Return the (x, y) coordinate for the center point of the cell that contains the specified text.  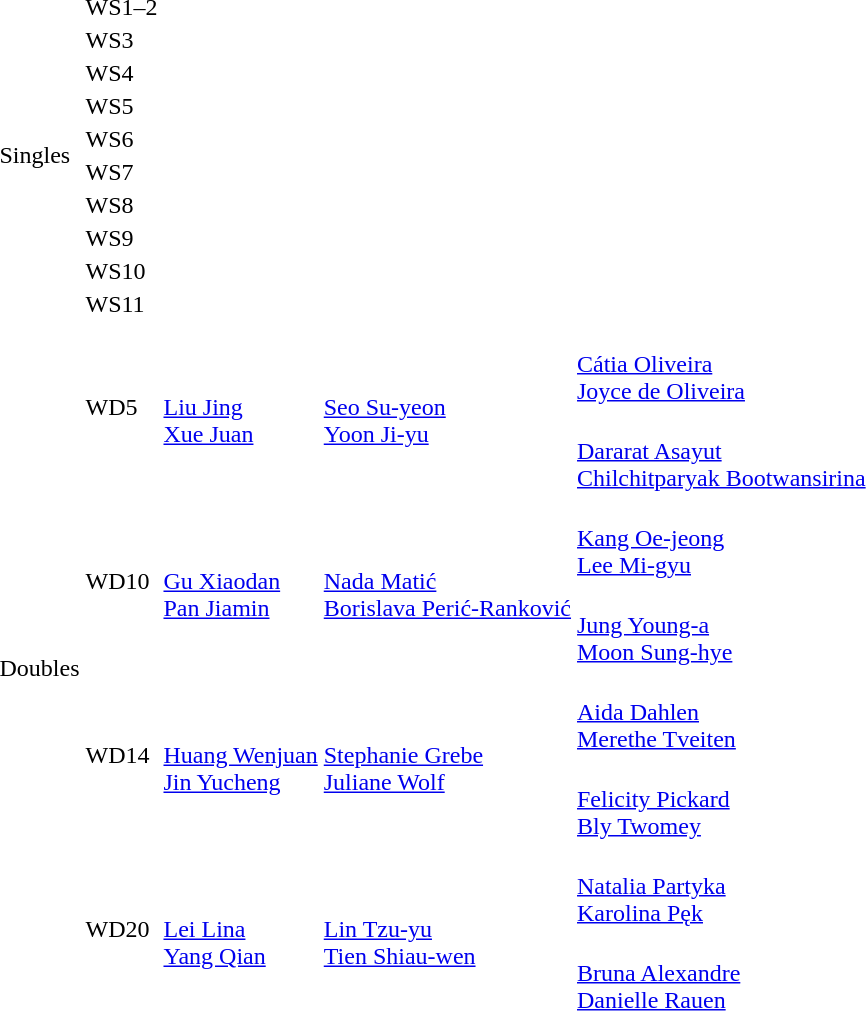
Seo Su-yeonYoon Ji-yu (447, 408)
WS8 (122, 205)
WD10 (122, 582)
WS3 (122, 40)
WS11 (122, 304)
Gu XiaodanPan Jiamin (240, 582)
WS5 (122, 106)
Huang WenjuanJin Yucheng (240, 756)
Nada MatićBorislava Perić-Ranković (447, 582)
WS6 (122, 139)
WS4 (122, 73)
WD14 (122, 756)
WS10 (122, 271)
Stephanie GrebeJuliane Wolf (447, 756)
WS7 (122, 172)
Liu JingXue Juan (240, 408)
WS9 (122, 238)
WD5 (122, 408)
